Search for the cell housing the specified text and yield its (X, Y) center coordinate. 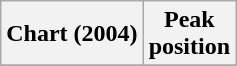
Peakposition (189, 34)
Chart (2004) (72, 34)
